From the cell containing the given text, extract its center point as (X, Y) coordinate. 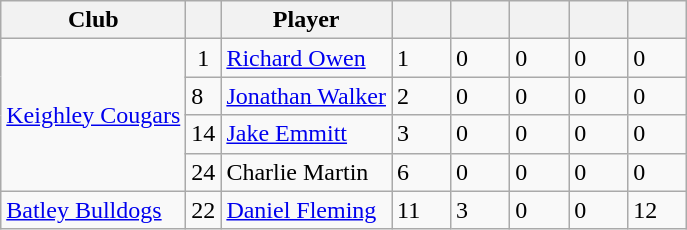
Player (306, 20)
12 (658, 210)
Jake Emmitt (306, 134)
Daniel Fleming (306, 210)
Charlie Martin (306, 172)
2 (422, 96)
Keighley Cougars (94, 115)
Batley Bulldogs (94, 210)
8 (204, 96)
22 (204, 210)
Club (94, 20)
Jonathan Walker (306, 96)
14 (204, 134)
6 (422, 172)
24 (204, 172)
Richard Owen (306, 58)
11 (422, 210)
